Locate the cell with the specified text and output its (x, y) center coordinate. 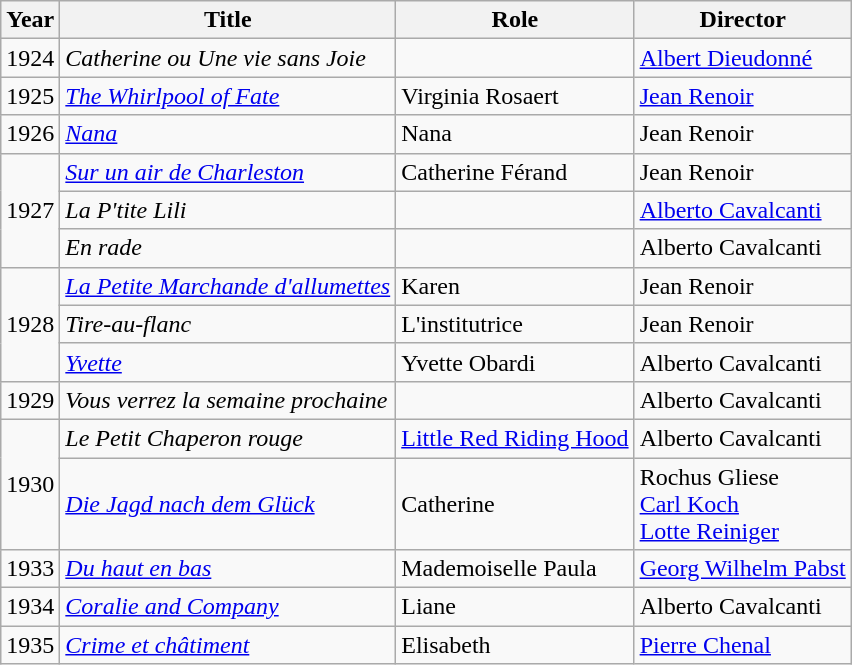
Liane (515, 607)
Crime et châtiment (228, 645)
1927 (30, 210)
Pierre Chenal (742, 645)
Title (228, 20)
1926 (30, 134)
Karen (515, 286)
Vous verrez la semaine prochaine (228, 400)
Albert Dieudonné (742, 58)
1929 (30, 400)
1933 (30, 569)
Yvette (228, 362)
Die Jagd nach dem Glück (228, 504)
Little Red Riding Hood (515, 438)
Virginia Rosaert (515, 96)
En rade (228, 248)
Catherine (515, 504)
Sur un air de Charleston (228, 172)
Role (515, 20)
1925 (30, 96)
Catherine Férand (515, 172)
1934 (30, 607)
Director (742, 20)
Tire-au-flanc (228, 324)
Du haut en bas (228, 569)
Yvette Obardi (515, 362)
1930 (30, 484)
Le Petit Chaperon rouge (228, 438)
Catherine ou Une vie sans Joie (228, 58)
L'institutrice (515, 324)
Mademoiselle Paula (515, 569)
La P'tite Lili (228, 210)
La Petite Marchande d'allumettes (228, 286)
Year (30, 20)
Coralie and Company (228, 607)
1935 (30, 645)
Elisabeth (515, 645)
1928 (30, 324)
1924 (30, 58)
Georg Wilhelm Pabst (742, 569)
Rochus Gliese Carl Koch Lotte Reiniger (742, 504)
The Whirlpool of Fate (228, 96)
